Extract the (X, Y) coordinate from the center of the cell holding the provided text.  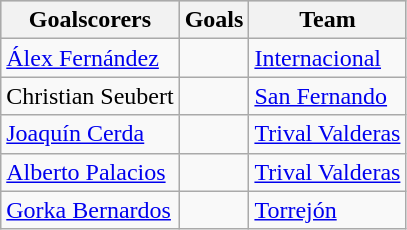
Goalscorers (90, 20)
Alberto Palacios (90, 172)
Christian Seubert (90, 96)
San Fernando (328, 96)
Joaquín Cerda (90, 134)
Gorka Bernardos (90, 210)
Torrejón (328, 210)
Álex Fernández (90, 58)
Team (328, 20)
Goals (214, 20)
Internacional (328, 58)
